Determine the [X, Y] coordinate at the center of the cell enclosing the given text.  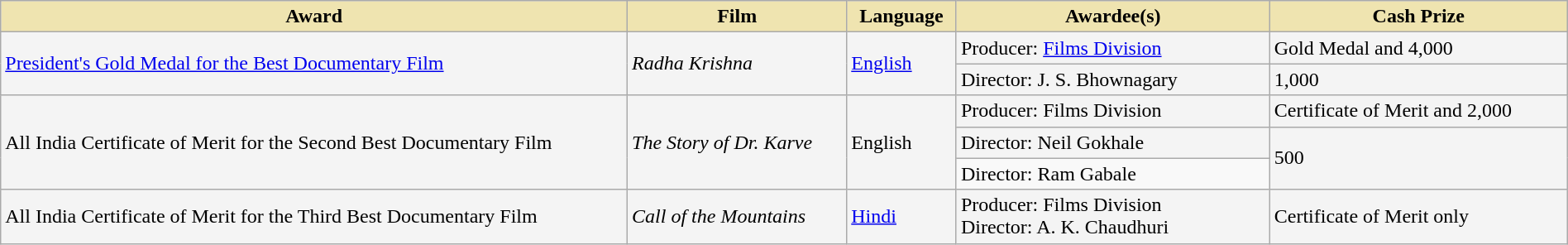
All India Certificate of Merit for the Third Best Documentary Film [314, 217]
Director: Neil Gokhale [1113, 142]
Certificate of Merit only [1418, 217]
1,000 [1418, 79]
500 [1418, 158]
Director: J. S. Bhownagary [1113, 79]
Language [901, 17]
Call of the Mountains [738, 217]
Radha Krishna [738, 64]
Hindi [901, 217]
President's Gold Medal for the Best Documentary Film [314, 64]
Cash Prize [1418, 17]
Award [314, 17]
Certificate of Merit and 2,000 [1418, 111]
All India Certificate of Merit for the Second Best Documentary Film [314, 142]
Film [738, 17]
The Story of Dr. Karve [738, 142]
Director: Ram Gabale [1113, 174]
Awardee(s) [1113, 17]
Producer: Films DivisionDirector: A. K. Chaudhuri [1113, 217]
Gold Medal and 4,000 [1418, 48]
